Identify which cell holds the provided text, then report its [x, y] central coordinate. 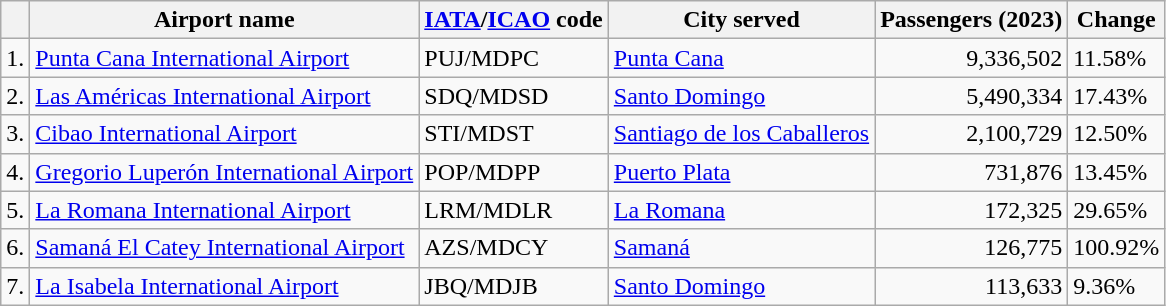
POP/MDPP [514, 172]
2. [16, 96]
Santiago de los Caballeros [741, 134]
Punta Cana [741, 58]
13.45% [1116, 172]
JBQ/MDJB [514, 286]
IATA/ICAO code [514, 20]
172,325 [972, 210]
2,100,729 [972, 134]
17.43% [1116, 96]
100.92% [1116, 248]
11.58% [1116, 58]
5,490,334 [972, 96]
9,336,502 [972, 58]
6. [16, 248]
1. [16, 58]
Samaná [741, 248]
City served [741, 20]
La Isabela International Airport [224, 286]
Puerto Plata [741, 172]
7. [16, 286]
4. [16, 172]
Airport name [224, 20]
3. [16, 134]
12.50% [1116, 134]
29.65% [1116, 210]
731,876 [972, 172]
SDQ/MDSD [514, 96]
LRM/MDLR [514, 210]
5. [16, 210]
Gregorio Luperón International Airport [224, 172]
Las Américas International Airport [224, 96]
Cibao International Airport [224, 134]
Passengers (2023) [972, 20]
Punta Cana International Airport [224, 58]
PUJ/MDPC [514, 58]
La Romana International Airport [224, 210]
STI/MDST [514, 134]
126,775 [972, 248]
La Romana [741, 210]
Samaná El Catey International Airport [224, 248]
9.36% [1116, 286]
113,633 [972, 286]
Change [1116, 20]
AZS/MDCY [514, 248]
